Determine the [x, y] coordinate at the center of the cell enclosing the given text.  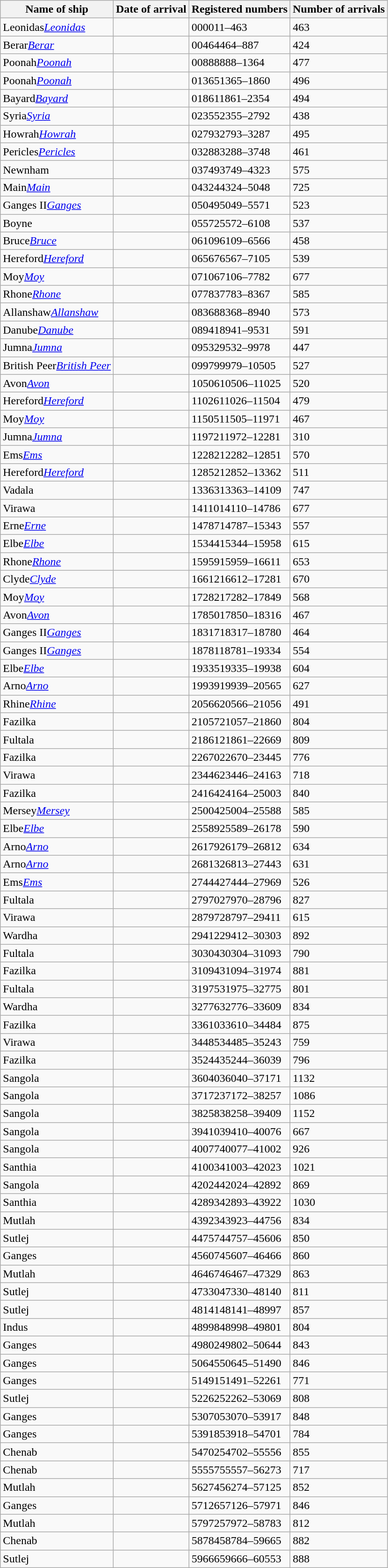
Name of ship [57, 9]
4646746467–47329 [239, 1274]
4289342893–43922 [239, 1203]
5470254702–55556 [239, 1452]
523 [339, 205]
4007740077–41002 [239, 1149]
1150511505–11971 [239, 419]
3825838258–39409 [239, 1114]
3277632776–33609 [239, 1006]
1993919939–20565 [239, 686]
568 [339, 597]
2416424164–25003 [239, 793]
5391853918–54701 [239, 1434]
British PeerBritish Peer [57, 365]
557 [339, 526]
857 [339, 1309]
1086 [339, 1096]
3604036040–37171 [239, 1078]
424 [339, 45]
811 [339, 1291]
1132 [339, 1078]
496 [339, 80]
852 [339, 1488]
050495049–5571 [239, 205]
1021 [339, 1167]
2056620566–21056 [239, 704]
3448534485–35243 [239, 1042]
032883288–3748 [239, 152]
PericlesPericles [57, 152]
1478714787–15343 [239, 526]
539 [339, 259]
077837783–8367 [239, 294]
2744427444–27969 [239, 882]
2105721057–21860 [239, 722]
477 [339, 63]
537 [339, 223]
HowrahHowrah [57, 134]
2186121861–22669 [239, 739]
520 [339, 383]
1933519335–19938 [239, 668]
1878118781–19334 [239, 650]
526 [339, 882]
850 [339, 1238]
099799979–10505 [239, 365]
00464464–887 [239, 45]
3524435244–36039 [239, 1060]
1336313363–14109 [239, 490]
784 [339, 1434]
718 [339, 775]
888 [339, 1559]
000011–463 [239, 27]
570 [339, 454]
667 [339, 1131]
653 [339, 562]
461 [339, 152]
1534415344–15958 [239, 544]
1030 [339, 1203]
863 [339, 1274]
3361033610–34484 [239, 1024]
061096109–6566 [239, 241]
055725572–6108 [239, 223]
065676567–7105 [239, 259]
5555755557–56273 [239, 1470]
2267022670–23445 [239, 757]
5226252262–53069 [239, 1399]
882 [339, 1541]
BruceBruce [57, 241]
Newnham [57, 169]
2681326813–27443 [239, 864]
759 [339, 1042]
1411014110–14786 [239, 508]
1785017850–18316 [239, 615]
1152 [339, 1114]
809 [339, 739]
1661216612–17281 [239, 579]
479 [339, 401]
573 [339, 312]
1285212852–13362 [239, 472]
1050610506–11025 [239, 383]
AllanshawAllanshaw [57, 312]
3109431094–31974 [239, 971]
310 [339, 437]
037493749–4323 [239, 169]
447 [339, 348]
848 [339, 1416]
5307053070–53917 [239, 1416]
Date of arrival [151, 9]
2797027970–28796 [239, 900]
Indus [57, 1327]
MainMain [57, 187]
4202442024–42892 [239, 1185]
Number of arrivals [339, 9]
1728217282–17849 [239, 597]
458 [339, 241]
881 [339, 971]
2617926179–26812 [239, 846]
043244324–5048 [239, 187]
4733047330–48140 [239, 1291]
5878458784–59665 [239, 1541]
Registered numbers [239, 9]
5627456274–57125 [239, 1488]
776 [339, 757]
5966659666–60553 [239, 1559]
808 [339, 1399]
843 [339, 1345]
796 [339, 1060]
LeonidasLeonidas [57, 27]
071067106–7782 [239, 277]
926 [339, 1149]
2879728797–29411 [239, 918]
463 [339, 27]
495 [339, 134]
527 [339, 365]
Boyne [57, 223]
4560745607–46466 [239, 1256]
717 [339, 1470]
BayardBayard [57, 98]
4814148141–48997 [239, 1309]
627 [339, 686]
631 [339, 864]
Vadala [57, 490]
2558925589–26178 [239, 829]
590 [339, 829]
747 [339, 490]
790 [339, 953]
591 [339, 330]
ErneErne [57, 526]
2344623446–24163 [239, 775]
083688368–8940 [239, 312]
2500425004–25588 [239, 811]
855 [339, 1452]
00888888–1364 [239, 63]
3030430304–31093 [239, 953]
5712657126–57971 [239, 1505]
013651365–1860 [239, 80]
860 [339, 1256]
725 [339, 187]
4899848998–49801 [239, 1327]
3197531975–32775 [239, 989]
5149151491–52261 [239, 1381]
5797257972–58783 [239, 1523]
BerarBerar [57, 45]
4980249802–50644 [239, 1345]
MerseyMersey [57, 811]
5064550645–51490 [239, 1363]
771 [339, 1381]
DanubeDanube [57, 330]
095329532–9978 [239, 348]
1831718317–18780 [239, 633]
4392343923–44756 [239, 1220]
827 [339, 900]
892 [339, 935]
670 [339, 579]
027932793–3287 [239, 134]
ClydeClyde [57, 579]
554 [339, 650]
1228212282–12851 [239, 454]
089418941–9531 [239, 330]
3717237172–38257 [239, 1096]
494 [339, 98]
875 [339, 1024]
511 [339, 472]
1197211972–12281 [239, 437]
SyriaSyria [57, 116]
RhineRhine [57, 704]
869 [339, 1185]
1595915959–16611 [239, 562]
812 [339, 1523]
4475744757–45606 [239, 1238]
801 [339, 989]
604 [339, 668]
023552355–2792 [239, 116]
4100341003–42023 [239, 1167]
840 [339, 793]
634 [339, 846]
438 [339, 116]
2941229412–30303 [239, 935]
575 [339, 169]
1102611026–11504 [239, 401]
491 [339, 704]
018611861–2354 [239, 98]
464 [339, 633]
3941039410–40076 [239, 1131]
